Locate the cell with the specified text and output its (X, Y) center coordinate. 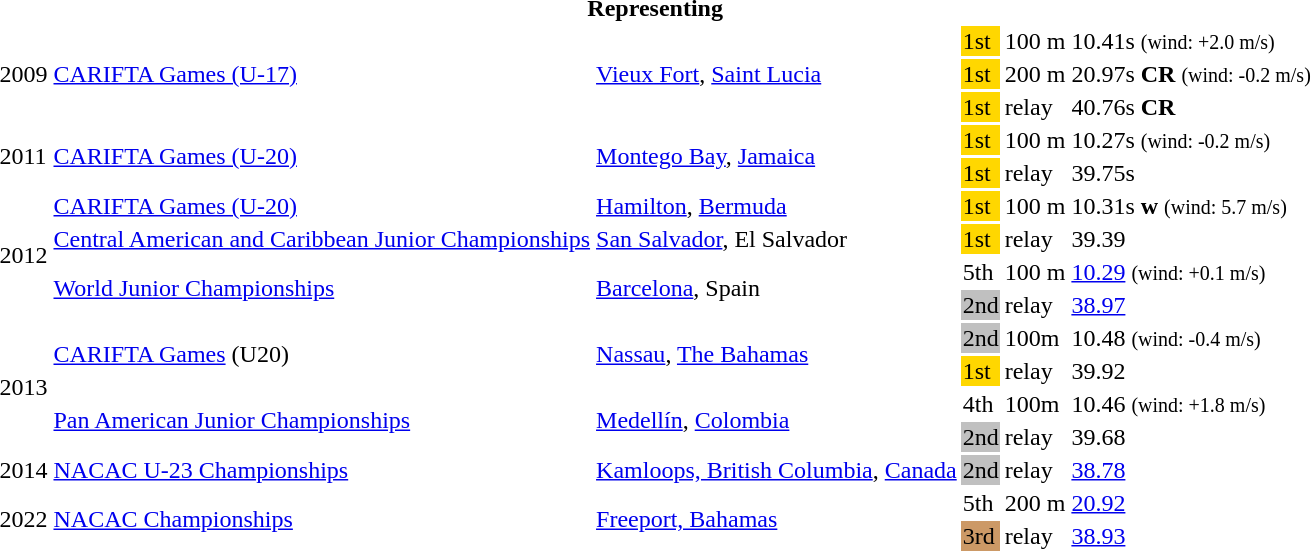
Freeport, Bahamas (777, 520)
Montego Bay, Jamaica (777, 156)
CARIFTA Games (U-17) (322, 74)
Vieux Fort, Saint Lucia (777, 74)
3rd (980, 536)
San Salvador, El Salvador (777, 239)
CARIFTA Games (U20) (322, 354)
NACAC Championships (322, 520)
Medellín, Colombia (777, 420)
4th (980, 404)
Nassau, The Bahamas (777, 354)
Pan American Junior Championships (322, 420)
World Junior Championships (322, 288)
Hamilton, Bermuda (777, 206)
Barcelona, Spain (777, 288)
Central American and Caribbean Junior Championships (322, 239)
NACAC U-23 Championships (322, 470)
Kamloops, British Columbia, Canada (777, 470)
